Find where the given text appears and provide that cell's center as (x, y) coordinate. 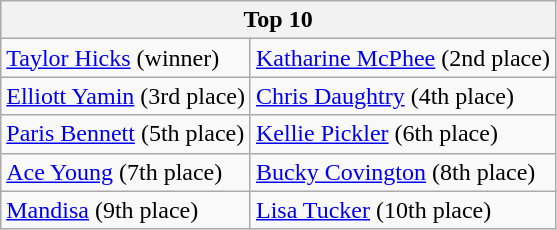
Lisa Tucker (10th place) (402, 210)
Elliott Yamin (3rd place) (126, 96)
Kellie Pickler (6th place) (402, 134)
Katharine McPhee (2nd place) (402, 58)
Top 10 (278, 20)
Taylor Hicks (winner) (126, 58)
Mandisa (9th place) (126, 210)
Ace Young (7th place) (126, 172)
Chris Daughtry (4th place) (402, 96)
Paris Bennett (5th place) (126, 134)
Bucky Covington (8th place) (402, 172)
